Provide the (X, Y) coordinate of the cell's center where the given text is located.  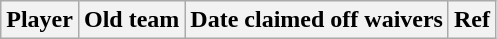
Ref (472, 20)
Date claimed off waivers (317, 20)
Player (40, 20)
Old team (131, 20)
